Find where the given text appears and provide that cell's center as (X, Y) coordinate. 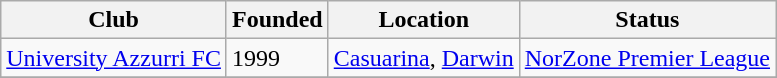
Founded (277, 20)
1999 (277, 58)
NorZone Premier League (647, 58)
Location (424, 20)
Club (114, 20)
Status (647, 20)
University Azzurri FC (114, 58)
Casuarina, Darwin (424, 58)
